Pinpoint the cell where the given text exists, returning its [x, y] midpoint coordinate. 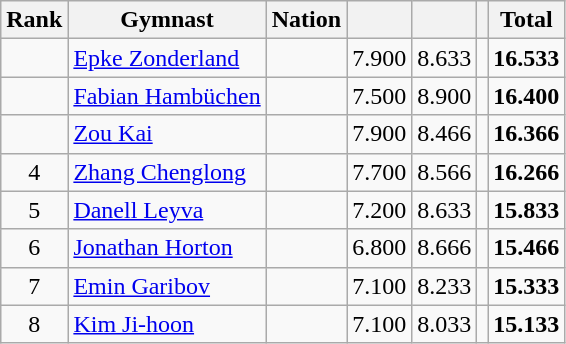
8 [34, 324]
8.900 [444, 96]
Emin Garibov [167, 286]
Rank [34, 20]
16.266 [526, 172]
Gymnast [167, 20]
7.500 [380, 96]
7.200 [380, 210]
15.133 [526, 324]
8.233 [444, 286]
8.466 [444, 134]
7.700 [380, 172]
16.533 [526, 58]
16.400 [526, 96]
Total [526, 20]
Epke Zonderland [167, 58]
Zhang Chenglong [167, 172]
Fabian Hambüchen [167, 96]
Nation [306, 20]
Danell Leyva [167, 210]
15.833 [526, 210]
15.466 [526, 248]
6 [34, 248]
Kim Ji-hoon [167, 324]
5 [34, 210]
6.800 [380, 248]
16.366 [526, 134]
15.333 [526, 286]
7 [34, 286]
8.033 [444, 324]
8.566 [444, 172]
8.666 [444, 248]
Zou Kai [167, 134]
4 [34, 172]
Jonathan Horton [167, 248]
